Detect which cell encompasses the target text, then output its [X, Y] center coordinate. 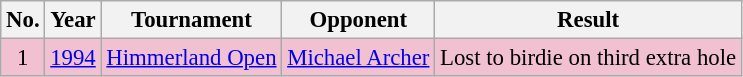
Lost to birdie on third extra hole [588, 58]
Opponent [358, 20]
No. [23, 20]
Year [73, 20]
Michael Archer [358, 58]
1994 [73, 58]
Tournament [192, 20]
1 [23, 58]
Result [588, 20]
Himmerland Open [192, 58]
